Output the (X, Y) coordinate of the center of the cell containing the given text.  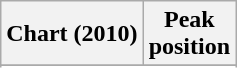
Peakposition (189, 34)
Chart (2010) (72, 34)
